Return (X, Y) of the center of cell containing provided text 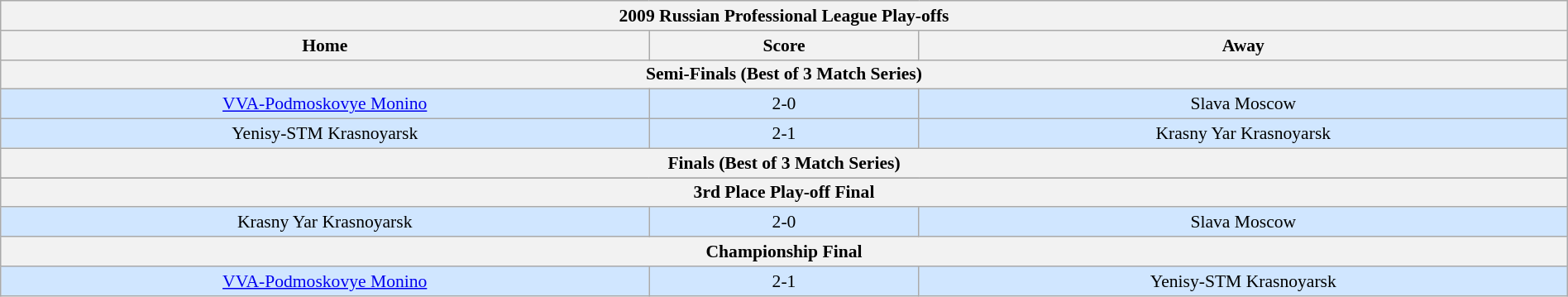
3rd Place Play-off Final (784, 193)
Finals (Best of 3 Match Series) (784, 163)
Score (784, 46)
Semi-Finals (Best of 3 Match Series) (784, 74)
2009 Russian Professional League Play-offs (784, 16)
Championship Final (784, 251)
Home (325, 46)
Away (1243, 46)
